Scan for the cell matching the given text and deliver its [X, Y] coordinate at center. 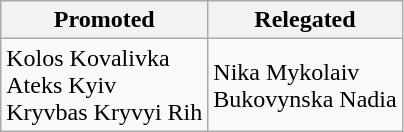
Nika MykolaivBukovynska Nadia [305, 85]
Promoted [104, 20]
Kolos KovalivkaAteks KyivKryvbas Kryvyi Rih [104, 85]
Relegated [305, 20]
